Scan for the cell matching the given text and deliver its (X, Y) coordinate at center. 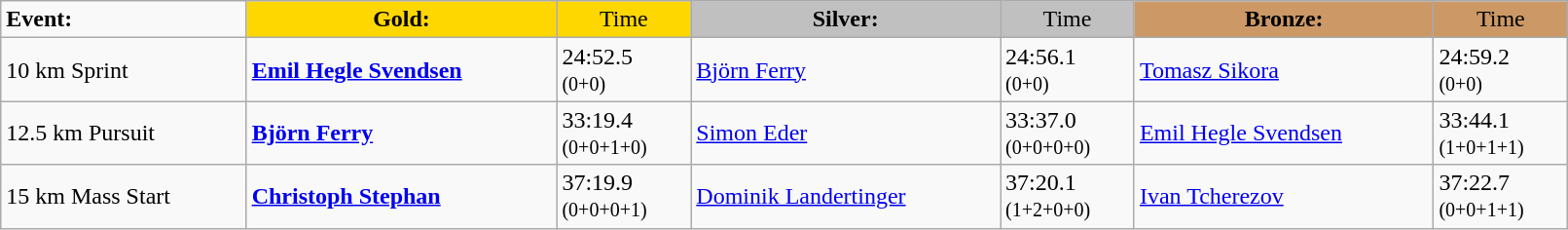
Event: (124, 19)
15 km Mass Start (124, 197)
Bronze: (1284, 19)
Gold: (401, 19)
10 km Sprint (124, 70)
33:37.0(0+0+0+0) (1068, 133)
Silver: (846, 19)
Tomasz Sikora (1284, 70)
12.5 km Pursuit (124, 133)
33:19.4(0+0+1+0) (624, 133)
37:22.7(0+0+1+1) (1501, 197)
33:44.1(1+0+1+1) (1501, 133)
24:52.5(0+0) (624, 70)
Dominik Landertinger (846, 197)
37:20.1(1+2+0+0) (1068, 197)
24:56.1(0+0) (1068, 70)
37:19.9(0+0+0+1) (624, 197)
24:59.2(0+0) (1501, 70)
Ivan Tcherezov (1284, 197)
Simon Eder (846, 133)
Christoph Stephan (401, 197)
